Scan for the cell matching the given text and deliver its (X, Y) coordinate at center. 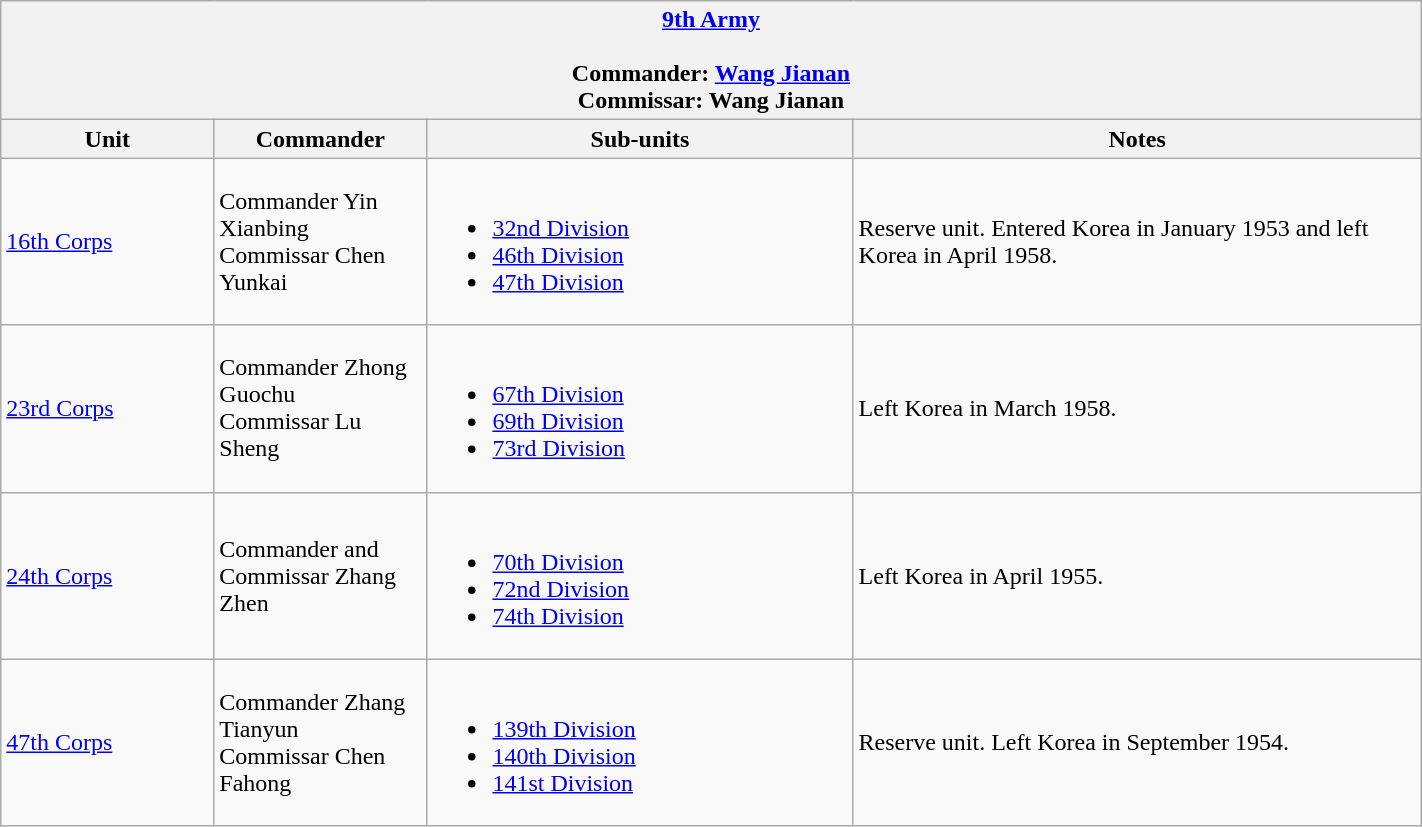
Reserve unit. Entered Korea in January 1953 and left Korea in April 1958. (1137, 242)
Unit (108, 139)
Commander Zhang TianyunCommissar Chen Fahong (320, 742)
24th Corps (108, 576)
47th Corps (108, 742)
Left Korea in March 1958. (1137, 408)
Commander Yin XianbingCommissar Chen Yunkai (320, 242)
70th Division72nd Division74th Division (640, 576)
Commander Zhong GuochuCommissar Lu Sheng (320, 408)
9th ArmyCommander: Wang Jianan Commissar: Wang Jianan (711, 60)
Notes (1137, 139)
Left Korea in April 1955. (1137, 576)
Commander and Commissar Zhang Zhen (320, 576)
23rd Corps (108, 408)
67th Division69th Division73rd Division (640, 408)
16th Corps (108, 242)
Commander (320, 139)
32nd Division46th Division47th Division (640, 242)
Reserve unit. Left Korea in September 1954. (1137, 742)
Sub-units (640, 139)
139th Division140th Division141st Division (640, 742)
